Determine the (X, Y) coordinate at the center of the cell enclosing the given text.  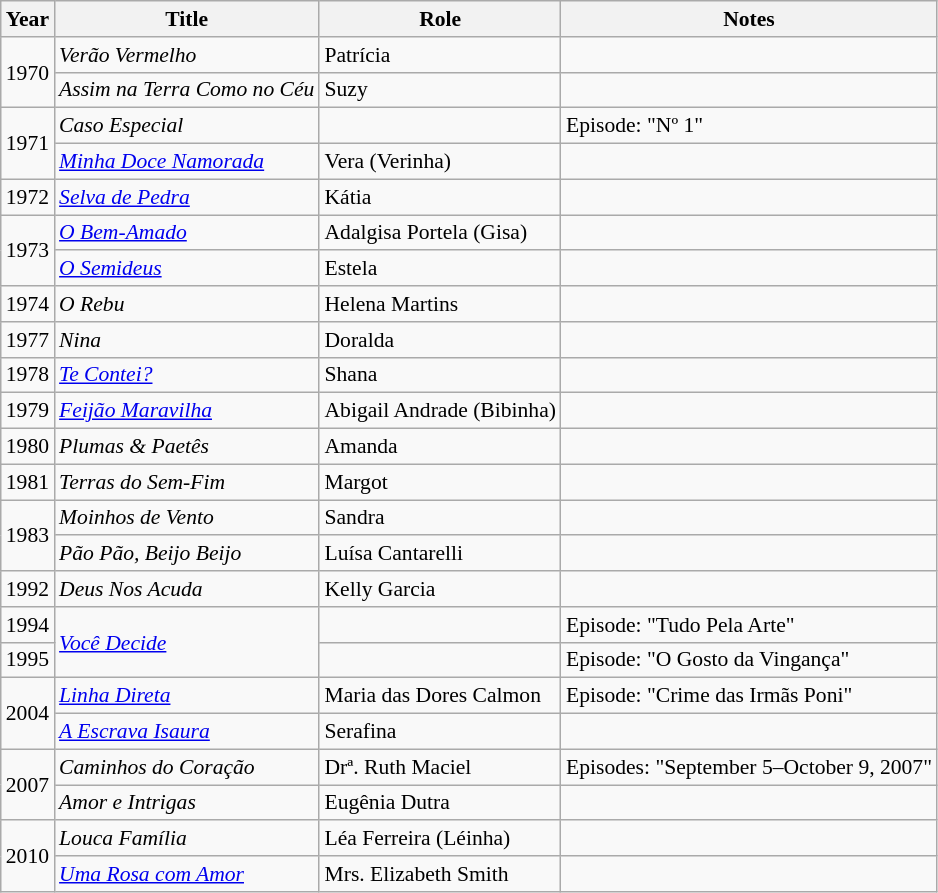
Notes (749, 19)
1973 (28, 250)
Linha Direta (186, 696)
Margot (440, 482)
1972 (28, 197)
Kátia (440, 197)
Episode: "Nº 1" (749, 126)
1970 (28, 72)
Helena Martins (440, 304)
2010 (28, 856)
Feijão Maravilha (186, 411)
Shana (440, 375)
1992 (28, 589)
Title (186, 19)
Nina (186, 340)
Uma Rosa com Amor (186, 874)
Caso Especial (186, 126)
1981 (28, 482)
Te Contei? (186, 375)
Você Decide (186, 642)
2004 (28, 714)
Amanda (440, 447)
Episode: "O Gosto da Vingança" (749, 660)
Adalgisa Portela (Gisa) (440, 233)
Selva de Pedra (186, 197)
1994 (28, 625)
Patrícia (440, 55)
1974 (28, 304)
Episodes: "September 5–October 9, 2007" (749, 767)
1978 (28, 375)
1983 (28, 536)
Year (28, 19)
Episode: "Tudo Pela Arte" (749, 625)
Verão Vermelho (186, 55)
Eugênia Dutra (440, 803)
Episode: "Crime das Irmãs Poni" (749, 696)
1971 (28, 144)
Pão Pão, Beijo Beijo (186, 554)
Vera (Verinha) (440, 162)
Kelly Garcia (440, 589)
1979 (28, 411)
O Bem-Amado (186, 233)
2007 (28, 784)
Doralda (440, 340)
Plumas & Paetês (186, 447)
Louca Família (186, 839)
Amor e Intrigas (186, 803)
Sandra (440, 518)
Assim na Terra Como no Céu (186, 90)
Moinhos de Vento (186, 518)
Caminhos do Coração (186, 767)
1977 (28, 340)
Abigail Andrade (Bibinha) (440, 411)
Estela (440, 269)
Suzy (440, 90)
Maria das Dores Calmon (440, 696)
1980 (28, 447)
O Rebu (186, 304)
Luísa Cantarelli (440, 554)
Mrs. Elizabeth Smith (440, 874)
Drª. Ruth Maciel (440, 767)
Minha Doce Namorada (186, 162)
O Semideus (186, 269)
1995 (28, 660)
Serafina (440, 732)
Role (440, 19)
Terras do Sem-Fim (186, 482)
Deus Nos Acuda (186, 589)
Léa Ferreira (Léinha) (440, 839)
A Escrava Isaura (186, 732)
